Scan for the cell matching the given text and deliver its [x, y] coordinate at center. 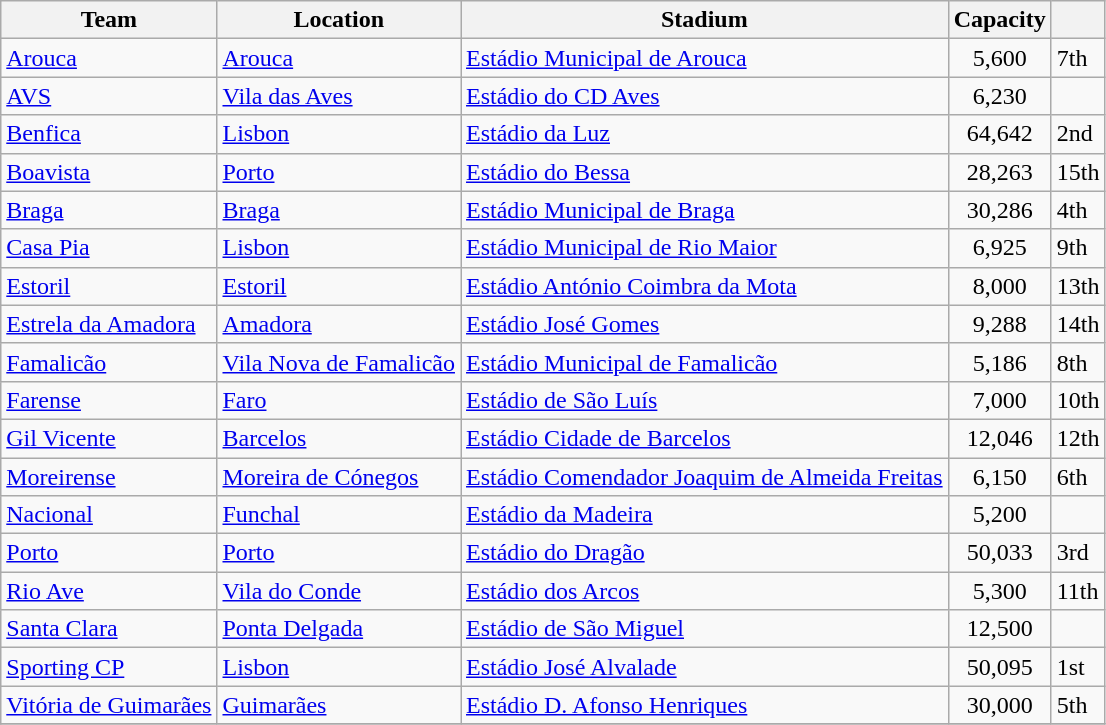
Farense [109, 400]
Amadora [339, 324]
15th [1078, 172]
Estádio Municipal de Arouca [704, 58]
50,095 [1000, 667]
50,033 [1000, 553]
10th [1078, 400]
Guimarães [339, 705]
64,642 [1000, 134]
Estádio dos Arcos [704, 591]
14th [1078, 324]
7th [1078, 58]
2nd [1078, 134]
9,288 [1000, 324]
6th [1078, 477]
Faro [339, 400]
Estádio da Luz [704, 134]
28,263 [1000, 172]
13th [1078, 286]
Boavista [109, 172]
Vila Nova de Famalicão [339, 362]
30,000 [1000, 705]
12th [1078, 438]
Estádio José Alvalade [704, 667]
1st [1078, 667]
30,286 [1000, 210]
Vila do Conde [339, 591]
Team [109, 20]
11th [1078, 591]
Moreirense [109, 477]
Estádio D. Afonso Henriques [704, 705]
6,230 [1000, 96]
Estádio José Gomes [704, 324]
Benfica [109, 134]
Estádio do CD Aves [704, 96]
Nacional [109, 515]
Location [339, 20]
Estádio Municipal de Rio Maior [704, 248]
12,046 [1000, 438]
Gil Vicente [109, 438]
12,500 [1000, 629]
5,600 [1000, 58]
Ponta Delgada [339, 629]
Funchal [339, 515]
5,200 [1000, 515]
Estádio Municipal de Famalicão [704, 362]
8,000 [1000, 286]
Capacity [1000, 20]
5th [1078, 705]
3rd [1078, 553]
Estádio da Madeira [704, 515]
Estádio Municipal de Braga [704, 210]
Vitória de Guimarães [109, 705]
Barcelos [339, 438]
8th [1078, 362]
Estádio do Dragão [704, 553]
Stadium [704, 20]
Santa Clara [109, 629]
Famalicão [109, 362]
Vila das Aves [339, 96]
7,000 [1000, 400]
Moreira de Cónegos [339, 477]
Rio Ave [109, 591]
Estrela da Amadora [109, 324]
6,150 [1000, 477]
Estádio Cidade de Barcelos [704, 438]
Sporting CP [109, 667]
AVS [109, 96]
6,925 [1000, 248]
5,300 [1000, 591]
Casa Pia [109, 248]
Estádio de São Luís [704, 400]
5,186 [1000, 362]
9th [1078, 248]
Estádio António Coimbra da Mota [704, 286]
Estádio Comendador Joaquim de Almeida Freitas [704, 477]
Estádio de São Miguel [704, 629]
Estádio do Bessa [704, 172]
4th [1078, 210]
